Return the [X, Y] coordinate for the center point of the cell that contains the specified text.  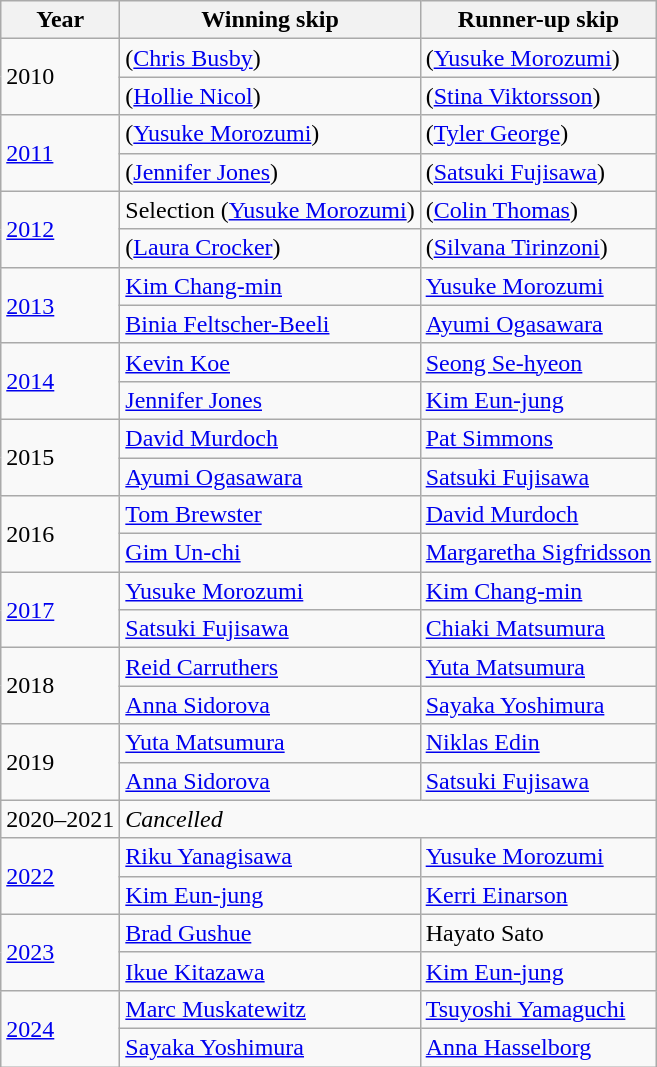
Binia Feltscher-Beeli [270, 324]
Pat Simmons [538, 438]
Riku Yanagisawa [270, 857]
2010 [60, 77]
Jennifer Jones [270, 400]
Seong Se-hyeon [538, 362]
Kevin Koe [270, 362]
(Stina Viktorsson) [538, 96]
Winning skip [270, 20]
Runner-up skip [538, 20]
Margaretha Sigfridsson [538, 553]
2013 [60, 305]
Tsuyoshi Yamaguchi [538, 1009]
Anna Hasselborg [538, 1047]
2011 [60, 153]
Chiaki Matsumura [538, 629]
Kerri Einarson [538, 895]
Ikue Kitazawa [270, 971]
2014 [60, 381]
2017 [60, 610]
(Jennifer Jones) [270, 172]
2023 [60, 952]
Marc Muskatewitz [270, 1009]
Reid Carruthers [270, 667]
Year [60, 20]
Gim Un-chi [270, 553]
2015 [60, 457]
(Silvana Tirinzoni) [538, 248]
2020–2021 [60, 819]
2012 [60, 229]
2019 [60, 762]
Cancelled [388, 819]
(Chris Busby) [270, 58]
2016 [60, 534]
Niklas Edin [538, 743]
Brad Gushue [270, 933]
(Colin Thomas) [538, 210]
2024 [60, 1028]
2018 [60, 686]
(Hollie Nicol) [270, 96]
Tom Brewster [270, 515]
(Satsuki Fujisawa) [538, 172]
2022 [60, 876]
(Tyler George) [538, 134]
(Laura Crocker) [270, 248]
Hayato Sato [538, 933]
Selection (Yusuke Morozumi) [270, 210]
